Find where the given text appears and provide that cell's center as (x, y) coordinate. 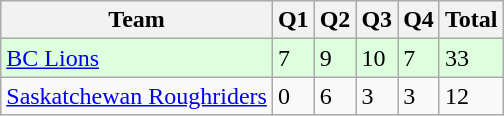
0 (293, 96)
BC Lions (137, 58)
33 (471, 58)
Total (471, 20)
Saskatchewan Roughriders (137, 96)
12 (471, 96)
6 (335, 96)
Q1 (293, 20)
Q2 (335, 20)
10 (377, 58)
Q3 (377, 20)
9 (335, 58)
Team (137, 20)
Q4 (419, 20)
